Search for the cell housing the specified text and yield its (x, y) center coordinate. 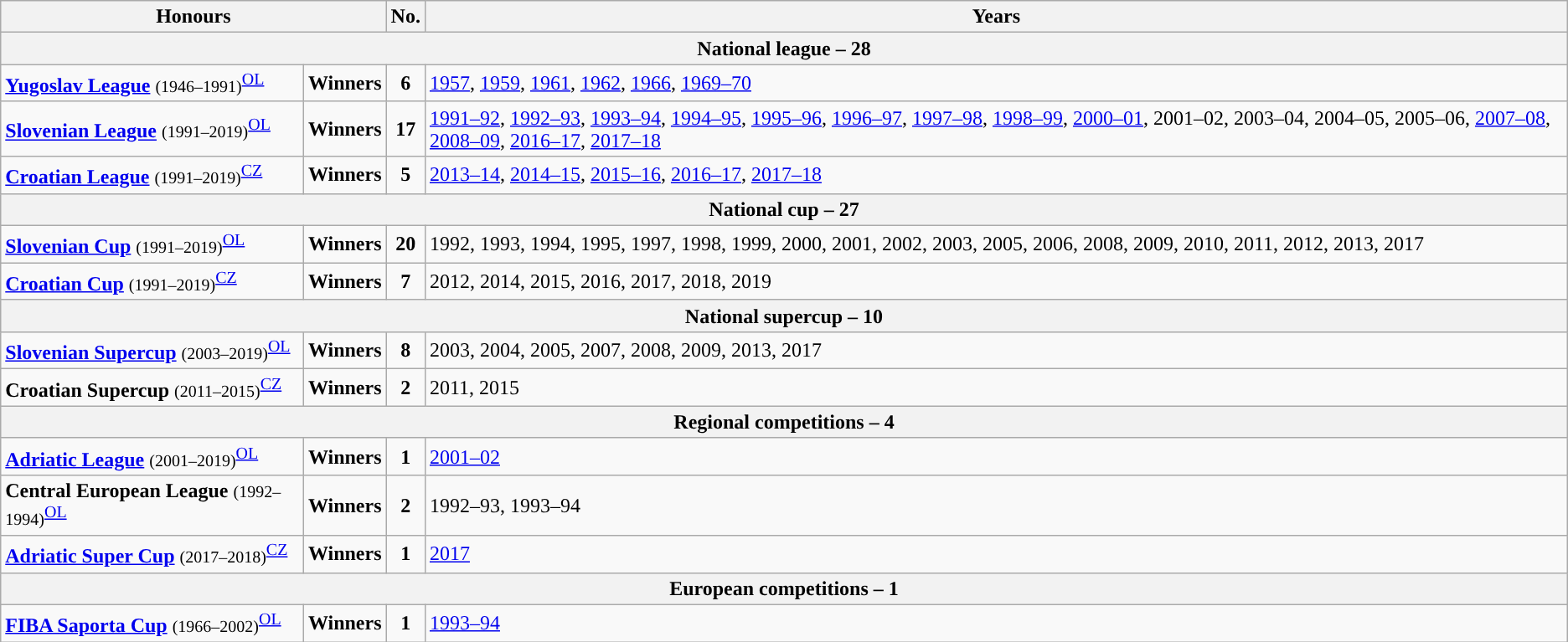
FIBA Saporta Cup (1966–2002)OL (152, 623)
Slovenian League (1991–2019)OL (152, 129)
1992, 1993, 1994, 1995, 1997, 1998, 1999, 2000, 2001, 2002, 2003, 2005, 2006, 2008, 2009, 2010, 2011, 2012, 2013, 2017 (996, 244)
6 (405, 84)
National supercup – 10 (784, 316)
Adriatic League (2001–2019)OL (152, 457)
2017 (996, 554)
2003, 2004, 2005, 2007, 2008, 2009, 2013, 2017 (996, 350)
Adriatic Super Cup (2017–2018)CZ (152, 554)
2001–02 (996, 457)
17 (405, 129)
2012, 2014, 2015, 2016, 2017, 2018, 2019 (996, 281)
2013–14, 2014–15, 2015–16, 2016–17, 2017–18 (996, 174)
Croatian Cup (1991–2019)CZ (152, 281)
Yugoslav League (1946–1991)OL (152, 84)
Croatian League (1991–2019)CZ (152, 174)
8 (405, 350)
Slovenian Cup (1991–2019)OL (152, 244)
Regional competitions – 4 (784, 422)
Croatian Supercup (2011–2015)CZ (152, 388)
20 (405, 244)
Honours (193, 17)
1993–94 (996, 623)
5 (405, 174)
7 (405, 281)
National cup – 27 (784, 209)
Slovenian Supercup (2003–2019)OL (152, 350)
National league – 28 (784, 49)
2011, 2015 (996, 388)
No. (405, 17)
1992–93, 1993–94 (996, 506)
1957, 1959, 1961, 1962, 1966, 1969–70 (996, 84)
European competitions – 1 (784, 588)
Years (996, 17)
Central European League (1992–1994)OL (152, 506)
